Search for the cell housing the specified text and yield its [x, y] center coordinate. 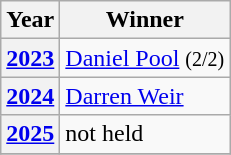
Darren Weir [145, 96]
Year [30, 20]
Daniel Pool (2/2) [145, 58]
not held [145, 134]
2025 [30, 134]
2023 [30, 58]
2024 [30, 96]
Winner [145, 20]
